Capture the cell that displays the provided text and extract its [X, Y] central coordinate. 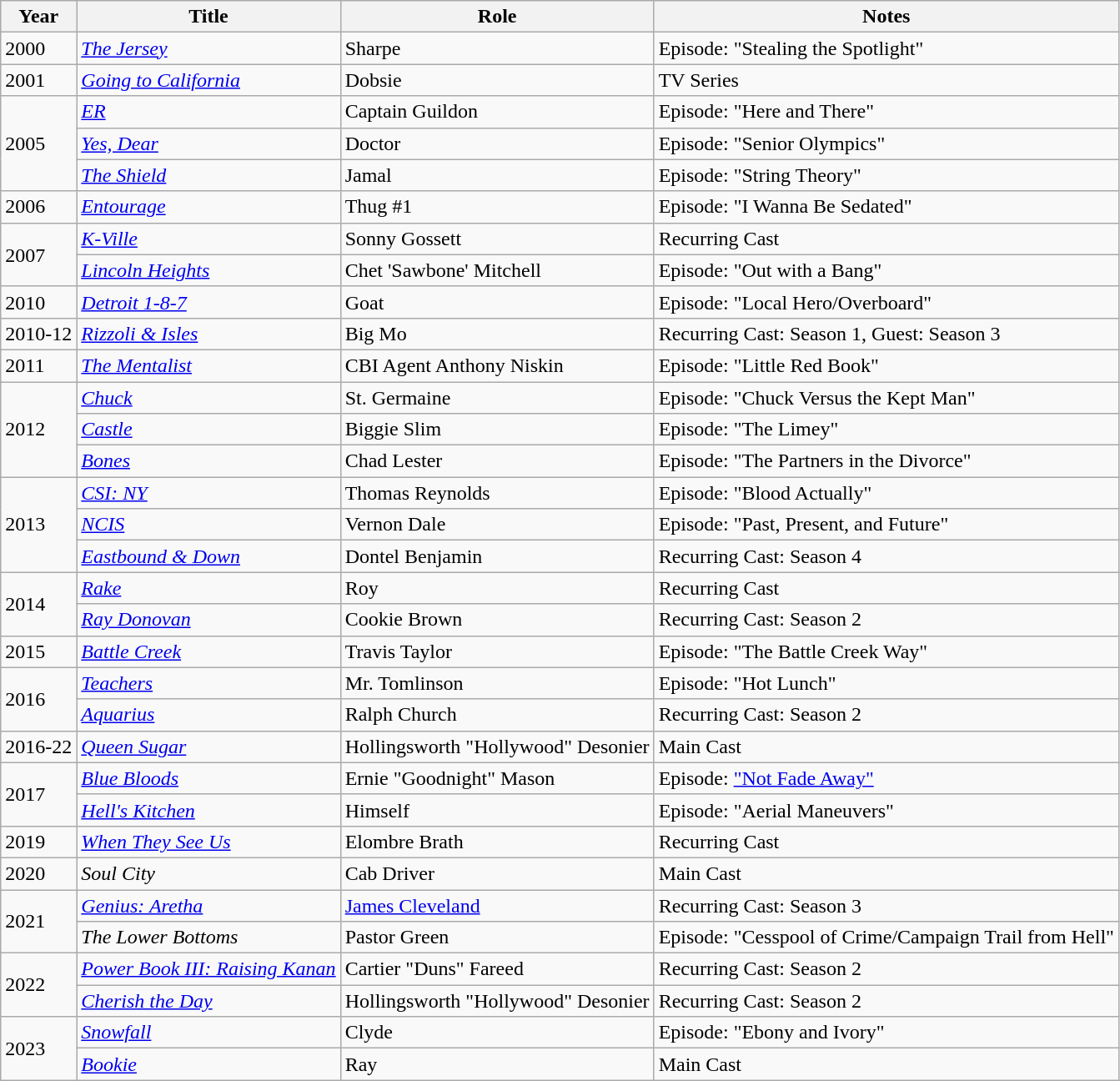
Castle [208, 430]
2015 [38, 651]
Episode: "Aerial Maneuvers" [886, 810]
Yes, Dear [208, 143]
Genius: Aretha [208, 905]
Battle Creek [208, 651]
Chuck [208, 398]
Power Book III: Raising Kanan [208, 969]
Episode: "The Limey" [886, 430]
Notes [886, 17]
TV Series [886, 80]
Title [208, 17]
2022 [38, 985]
The Lower Bottoms [208, 938]
The Jersey [208, 48]
K-Ville [208, 239]
Snowfall [208, 1033]
2020 [38, 873]
Episode: "Local Hero/Overboard" [886, 302]
2017 [38, 794]
Ralph Church [497, 715]
Episode: "Cesspool of Crime/Campaign Trail from Hell" [886, 938]
2014 [38, 604]
Episode: "Past, Present, and Future" [886, 525]
2013 [38, 525]
2016-22 [38, 747]
Episode: "Out with a Bang" [886, 270]
Episode: "Senior Olympics" [886, 143]
Pastor Green [497, 938]
Episode: "The Battle Creek Way" [886, 651]
James Cleveland [497, 905]
Queen Sugar [208, 747]
Year [38, 17]
Episode: "Ebony and Ivory" [886, 1033]
2016 [38, 699]
Cartier "Duns" Fareed [497, 969]
The Mentalist [208, 365]
Thug #1 [497, 207]
Cab Driver [497, 873]
2023 [38, 1048]
Lincoln Heights [208, 270]
CSI: NY [208, 493]
Doctor [497, 143]
Sonny Gossett [497, 239]
Dontel Benjamin [497, 556]
Chad Lester [497, 461]
Soul City [208, 873]
2000 [38, 48]
Rake [208, 588]
Episode: "Not Fade Away" [886, 778]
Recurring Cast: Season 1, Guest: Season 3 [886, 334]
Recurring Cast: Season 3 [886, 905]
2019 [38, 842]
2001 [38, 80]
Going to California [208, 80]
Captain Guildon [497, 112]
Episode: "Chuck Versus the Kept Man" [886, 398]
Rizzoli & Isles [208, 334]
CBI Agent Anthony Niskin [497, 365]
2011 [38, 365]
Ray [497, 1064]
2021 [38, 921]
Biggie Slim [497, 430]
Elombre Brath [497, 842]
2010 [38, 302]
ER [208, 112]
Eastbound & Down [208, 556]
Travis Taylor [497, 651]
Role [497, 17]
Chet 'Sawbone' Mitchell [497, 270]
Big Mo [497, 334]
Jamal [497, 175]
Episode: "Stealing the Spotlight" [886, 48]
St. Germaine [497, 398]
Blue Bloods [208, 778]
Episode: "String Theory" [886, 175]
Teachers [208, 683]
The Shield [208, 175]
Himself [497, 810]
Episode: "I Wanna Be Sedated" [886, 207]
Recurring Cast: Season 4 [886, 556]
Episode: "The Partners in the Divorce" [886, 461]
2007 [38, 254]
Ray Donovan [208, 620]
Clyde [497, 1033]
2005 [38, 143]
Cherish the Day [208, 1001]
2010-12 [38, 334]
Episode: "Blood Actually" [886, 493]
Ernie "Goodnight" Mason [497, 778]
When They See Us [208, 842]
Mr. Tomlinson [497, 683]
2012 [38, 430]
Goat [497, 302]
Entourage [208, 207]
Cookie Brown [497, 620]
Dobsie [497, 80]
Episode: "Hot Lunch" [886, 683]
Bones [208, 461]
Bookie [208, 1064]
Hell's Kitchen [208, 810]
NCIS [208, 525]
2006 [38, 207]
Sharpe [497, 48]
Detroit 1-8-7 [208, 302]
Thomas Reynolds [497, 493]
Aquarius [208, 715]
Vernon Dale [497, 525]
Roy [497, 588]
Episode: "Little Red Book" [886, 365]
Episode: "Here and There" [886, 112]
